From the cell containing the given text, extract its center point as (x, y) coordinate. 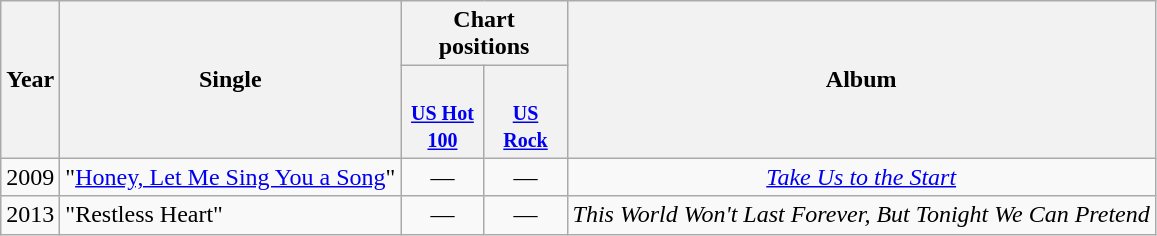
Chart positions (484, 34)
"Restless Heart" (230, 215)
US Hot 100 (442, 112)
2009 (30, 177)
Year (30, 80)
Single (230, 80)
Album (861, 80)
"Honey, Let Me Sing You a Song" (230, 177)
This World Won't Last Forever, But Tonight We Can Pretend (861, 215)
Take Us to the Start (861, 177)
US Rock (526, 112)
2013 (30, 215)
